Identify which cell holds the provided text, then report its (x, y) central coordinate. 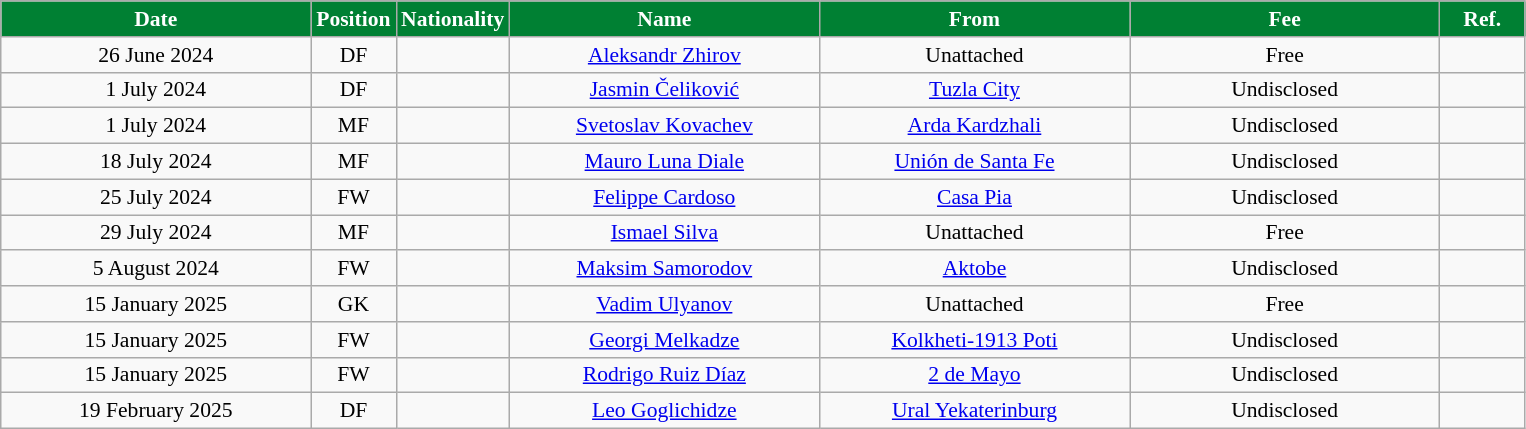
Ismael Silva (664, 233)
Date (156, 19)
Leo Goglichidze (664, 411)
Svetoslav Kovachev (664, 126)
18 July 2024 (156, 162)
Jasmin Čeliković (664, 90)
Rodrigo Ruiz Díaz (664, 375)
Mauro Luna Diale (664, 162)
2 de Mayo (974, 375)
Vadim Ulyanov (664, 304)
Arda Kardzhali (974, 126)
25 July 2024 (156, 197)
Position (354, 19)
Felippe Cardoso (664, 197)
Aleksandr Zhirov (664, 55)
Georgi Melkadze (664, 340)
Maksim Samorodov (664, 269)
29 July 2024 (156, 233)
19 February 2025 (156, 411)
From (974, 19)
Nationality (452, 19)
Ural Yekaterinburg (974, 411)
GK (354, 304)
Ref. (1482, 19)
Fee (1285, 19)
Aktobe (974, 269)
Kolkheti-1913 Poti (974, 340)
Unión de Santa Fe (974, 162)
Name (664, 19)
26 June 2024 (156, 55)
5 August 2024 (156, 269)
Tuzla City (974, 90)
Casa Pia (974, 197)
